Pinpoint the cell where the given text exists, returning its [X, Y] midpoint coordinate. 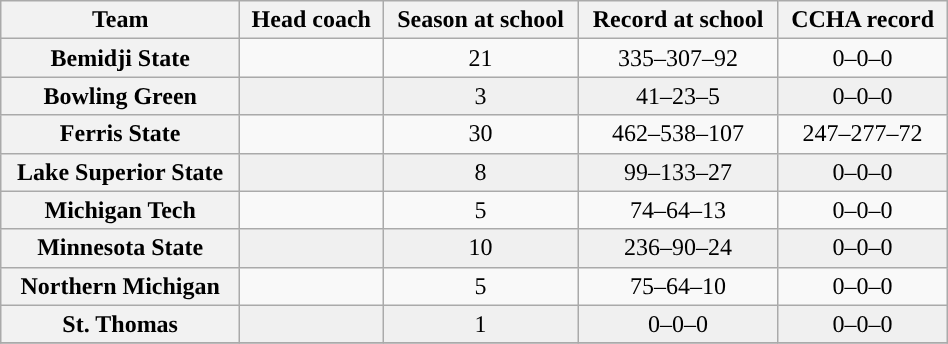
Northern Michigan [120, 286]
CCHA record [862, 20]
St. Thomas [120, 324]
Minnesota State [120, 248]
75–64–10 [678, 286]
10 [480, 248]
Lake Superior State [120, 172]
335–307–92 [678, 58]
247–277–72 [862, 134]
Ferris State [120, 134]
Michigan Tech [120, 210]
41–23–5 [678, 96]
Bowling Green [120, 96]
74–64–13 [678, 210]
Season at school [480, 20]
8 [480, 172]
30 [480, 134]
99–133–27 [678, 172]
236–90–24 [678, 248]
21 [480, 58]
462–538–107 [678, 134]
1 [480, 324]
Record at school [678, 20]
Bemidji State [120, 58]
Team [120, 20]
Head coach [312, 20]
3 [480, 96]
